Locate the cell with the specified text and output its (x, y) center coordinate. 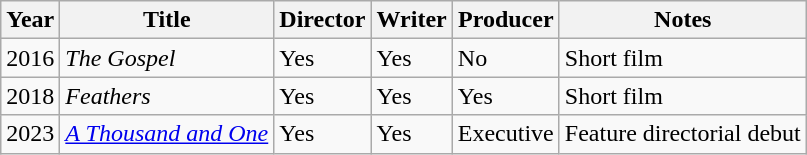
Year (30, 20)
No (506, 58)
Executive (506, 134)
2018 (30, 96)
2023 (30, 134)
A Thousand and One (167, 134)
Notes (682, 20)
The Gospel (167, 58)
Feathers (167, 96)
Title (167, 20)
Producer (506, 20)
Director (322, 20)
Feature directorial debut (682, 134)
Writer (412, 20)
2016 (30, 58)
